Detect which cell encompasses the target text, then output its (X, Y) center coordinate. 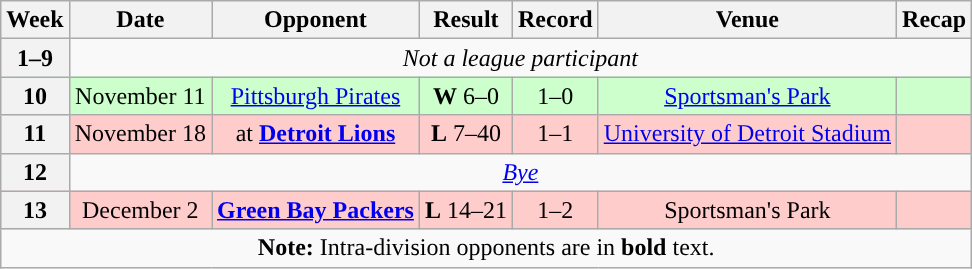
December 2 (140, 210)
Week (35, 20)
Bye (520, 172)
Note: Intra-division opponents are in bold text. (486, 248)
November 11 (140, 96)
Green Bay Packers (316, 210)
Not a league participant (520, 58)
L 14–21 (466, 210)
W 6–0 (466, 96)
1–0 (555, 96)
10 (35, 96)
at Detroit Lions (316, 134)
1–9 (35, 58)
1–1 (555, 134)
Pittsburgh Pirates (316, 96)
12 (35, 172)
Opponent (316, 20)
Result (466, 20)
1–2 (555, 210)
13 (35, 210)
Record (555, 20)
November 18 (140, 134)
Venue (747, 20)
Date (140, 20)
Recap (934, 20)
11 (35, 134)
University of Detroit Stadium (747, 134)
L 7–40 (466, 134)
